Return the (X, Y) coordinate for the center point of the cell that contains the specified text.  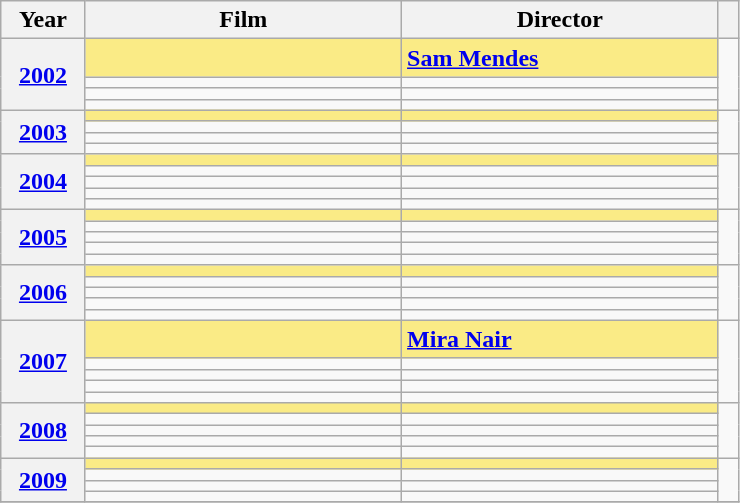
2008 (43, 430)
2003 (43, 132)
Year (43, 20)
Mira Nair (560, 339)
2005 (43, 238)
Director (560, 20)
2002 (43, 74)
2006 (43, 292)
2007 (43, 361)
Film (243, 20)
2004 (43, 182)
2009 (43, 480)
Sam Mendes (560, 58)
